Capture the cell that displays the provided text and extract its (X, Y) central coordinate. 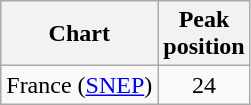
France (SNEP) (80, 85)
Peakposition (204, 34)
24 (204, 85)
Chart (80, 34)
